Provide the (X, Y) coordinate of the cell's center where the given text is located.  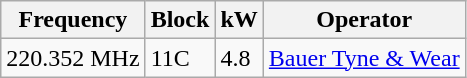
Block (180, 20)
220.352 MHz (73, 58)
11C (180, 58)
Bauer Tyne & Wear (364, 58)
Operator (364, 20)
kW (239, 20)
Frequency (73, 20)
4.8 (239, 58)
